Extract the [X, Y] coordinate from the center of the cell holding the provided text.  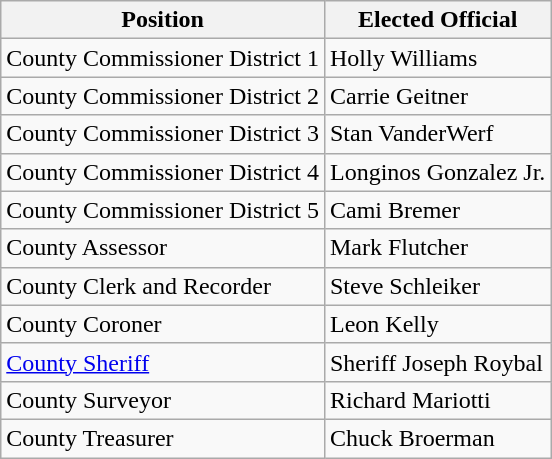
Position [163, 20]
Steve Schleiker [437, 286]
County Clerk and Recorder [163, 286]
Richard Mariotti [437, 400]
County Treasurer [163, 438]
Longinos Gonzalez Jr. [437, 172]
Chuck Broerman [437, 438]
Cami Bremer [437, 210]
County Commissioner District 3 [163, 134]
County Commissioner District 2 [163, 96]
County Commissioner District 5 [163, 210]
Sheriff Joseph Roybal [437, 362]
Leon Kelly [437, 324]
County Surveyor [163, 400]
County Coroner [163, 324]
Carrie Geitner [437, 96]
County Commissioner District 1 [163, 58]
Elected Official [437, 20]
Mark Flutcher [437, 248]
County Assessor [163, 248]
Stan VanderWerf [437, 134]
County Sheriff [163, 362]
County Commissioner District 4 [163, 172]
Holly Williams [437, 58]
